Find where the given text appears and provide that cell's center as [x, y] coordinate. 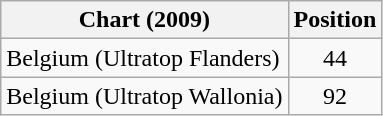
92 [335, 96]
Position [335, 20]
Chart (2009) [144, 20]
Belgium (Ultratop Flanders) [144, 58]
44 [335, 58]
Belgium (Ultratop Wallonia) [144, 96]
